Find where the given text appears and provide that cell's center as [X, Y] coordinate. 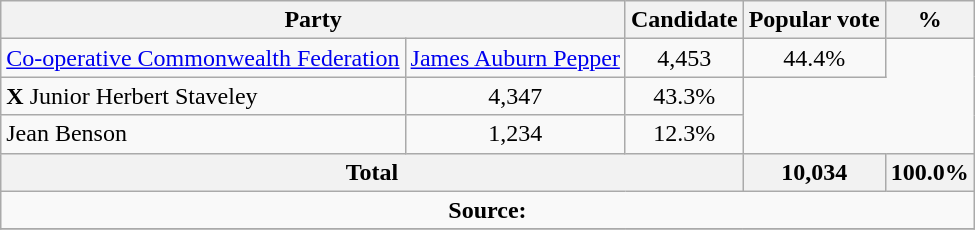
Candidate [684, 20]
% [930, 20]
Popular vote [814, 20]
James Auburn Pepper [515, 58]
X Junior Herbert Staveley [203, 96]
43.3% [684, 96]
1,234 [515, 134]
Jean Benson [203, 134]
Total [372, 172]
4,453 [684, 58]
10,034 [814, 172]
12.3% [684, 134]
Party [314, 20]
Co-operative Commonwealth Federation [203, 58]
44.4% [814, 58]
100.0% [930, 172]
4,347 [515, 96]
Source: [488, 210]
